Find where the given text appears and provide that cell's center as [X, Y] coordinate. 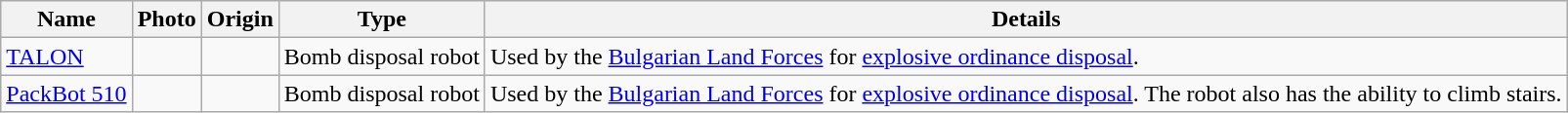
Details [1026, 19]
Used by the Bulgarian Land Forces for explosive ordinance disposal. The robot also has the ability to climb stairs. [1026, 94]
Origin [240, 19]
Photo [166, 19]
PackBot 510 [66, 94]
Used by the Bulgarian Land Forces for explosive ordinance disposal. [1026, 56]
Type [381, 19]
TALON [66, 56]
Name [66, 19]
